Capture the cell that displays the provided text and extract its (X, Y) central coordinate. 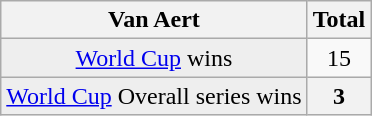
15 (339, 58)
Total (339, 20)
World Cup wins (154, 58)
World Cup Overall series wins (154, 96)
Van Aert (154, 20)
3 (339, 96)
